Capture the cell that displays the provided text and extract its (X, Y) central coordinate. 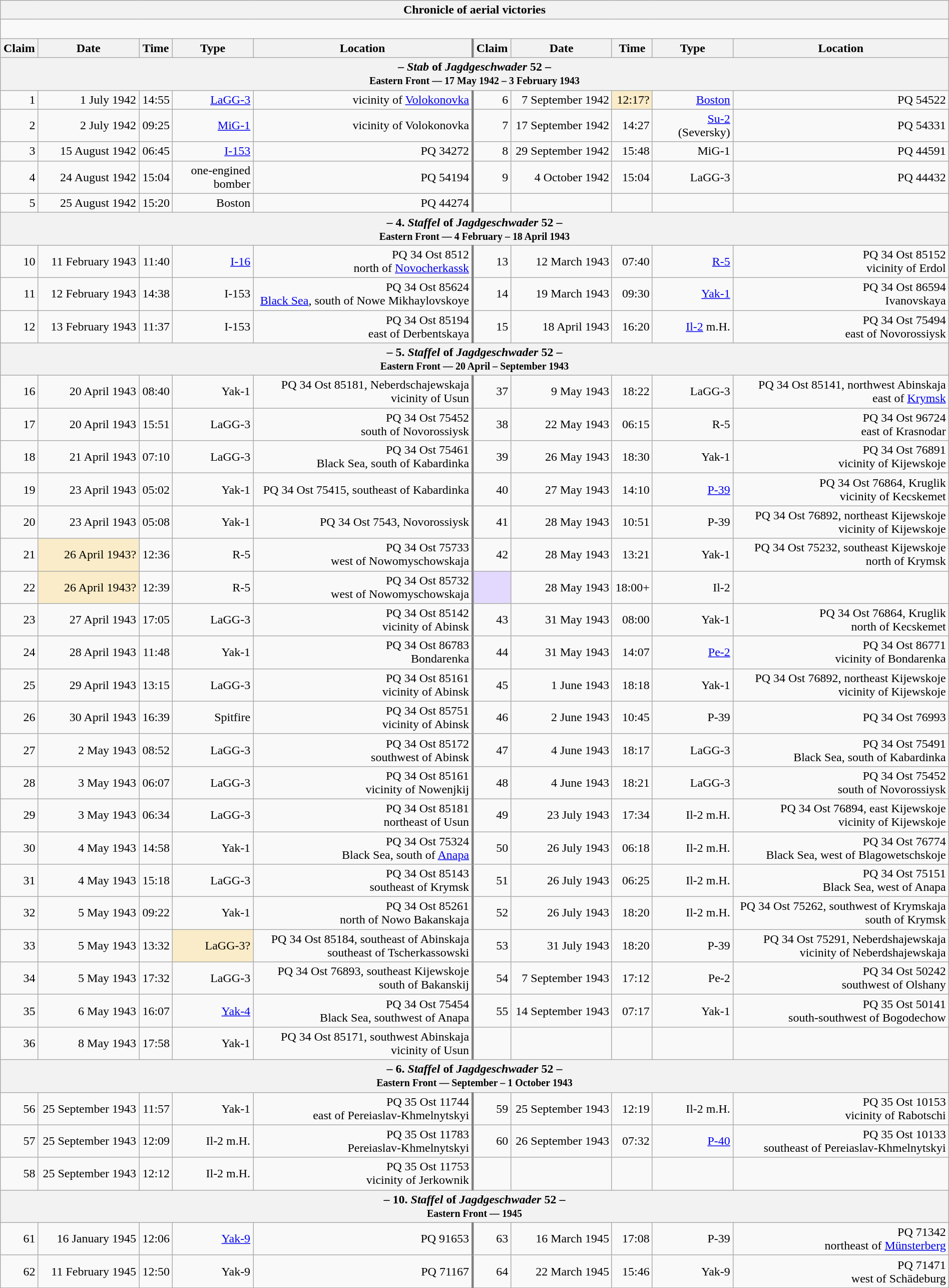
25 (19, 685)
14 September 1943 (562, 1011)
PQ 34 Ost 85143southeast of Krymsk (363, 880)
PQ 34 Ost 85181, Neberdschajewskajavicinity of Usun (363, 392)
19 March 1943 (562, 293)
6 May 1943 (89, 1011)
13 February 1943 (89, 327)
18:17 (632, 750)
Chronicle of aerial victories (474, 10)
07:17 (632, 1011)
17 September 1942 (562, 125)
58 (19, 1174)
12 March 1943 (562, 261)
PQ 34 Ost 85261north of Nowo Bakanskaja (363, 913)
07:10 (156, 457)
PQ 71167 (363, 1271)
26 September 1943 (562, 1141)
12:17? (632, 100)
13:15 (156, 685)
4 October 1942 (562, 177)
30 (19, 847)
PQ 34 Ost 85141, northwest Abinskajaeast of Krymsk (841, 392)
11 February 1943 (89, 261)
27 April 1943 (89, 620)
44 (492, 652)
51 (492, 880)
14:58 (156, 847)
PQ 34 Ost 7543, Novorossiysk (363, 522)
08:00 (632, 620)
50 (492, 847)
46 (492, 717)
06:15 (632, 425)
15:20 (156, 203)
11 February 1945 (89, 1271)
PQ 35 Ost 10133 southeast of Pereiaslav-Khmelnytskyi (841, 1141)
22 (19, 587)
PQ 71471west of Schädeburg (841, 1271)
08:40 (156, 392)
12:36 (156, 555)
17:05 (156, 620)
41 (492, 522)
PQ 34 Ost 86783Bondarenka (363, 652)
Yak-4 (213, 1011)
P-40 (693, 1141)
18:30 (632, 457)
60 (492, 1141)
PQ 34 Ost 76774Black Sea, west of Blagowetschskoje (841, 847)
PQ 34 Ost 75232, southeast Kijewskojenorth of Krymsk (841, 555)
PQ 35 Ost 11783Pereiaslav-Khmelnytskyi (363, 1141)
64 (492, 1271)
6 (492, 100)
05:08 (156, 522)
18:18 (632, 685)
PQ 44274 (363, 203)
PQ 54522 (841, 100)
30 April 1943 (89, 717)
2 May 1943 (89, 750)
06:45 (156, 151)
17:58 (156, 1044)
8 (492, 151)
34 (19, 979)
14:10 (632, 490)
62 (19, 1271)
5 (19, 203)
24 (19, 652)
8 May 1943 (89, 1044)
4 (19, 177)
18:22 (632, 392)
37 (492, 392)
43 (492, 620)
15 (492, 327)
11:48 (156, 652)
PQ 34 Ost 75461Black Sea, south of Kabardinka (363, 457)
7 (492, 125)
15 August 1942 (89, 151)
16 (19, 392)
09:22 (156, 913)
32 (19, 913)
PQ 34 Ost 50242 southwest of Olshany (841, 979)
12:06 (156, 1239)
Su-2 (Seversky) (693, 125)
35 (19, 1011)
12 (19, 327)
31 July 1943 (562, 945)
PQ 34 Ost 76891vicinity of Kijewskoje (841, 457)
3 (19, 151)
PQ 34 Ost 86771vicinity of Bondarenka (841, 652)
14:55 (156, 100)
PQ 35 Ost 10153vicinity of Rabotschi (841, 1109)
PQ 34 Ost 8512 north of Novocherkassk (363, 261)
29 April 1943 (89, 685)
PQ 34 Ost 75291, Neberdshajewskajavicinity of Neberdshajewskaja (841, 945)
26 May 1943 (562, 457)
06:07 (156, 782)
2 June 1943 (562, 717)
PQ 34 Ost 75415, southeast of Kabardinka (363, 490)
33 (19, 945)
27 May 1943 (562, 490)
12:50 (156, 1271)
PQ 34 Ost 85142vicinity of Abinsk (363, 620)
61 (19, 1239)
52 (492, 913)
PQ 34 Ost 76893, southeast Kijewskojesouth of Bakanskij (363, 979)
18:21 (632, 782)
17:34 (632, 815)
09:25 (156, 125)
53 (492, 945)
13 (492, 261)
23 (19, 620)
PQ 34 Ost 76993 (841, 717)
LaGG-3? (213, 945)
PQ 34 Ost 85624Black Sea, south of Nowe Mikhaylovskoye (363, 293)
PQ 34 Ost 85181northeast of Usun (363, 815)
05:02 (156, 490)
– 6. Staffel of Jagdgeschwader 52 –Eastern Front — September – 1 October 1943 (474, 1076)
16:20 (632, 327)
59 (492, 1109)
49 (492, 815)
18 (19, 457)
PQ 91653 (363, 1239)
48 (492, 782)
36 (19, 1044)
07:40 (632, 261)
63 (492, 1239)
2 July 1942 (89, 125)
16 March 1945 (562, 1239)
PQ 34 Ost 75454Black Sea, southwest of Anapa (363, 1011)
11 (19, 293)
17:32 (156, 979)
12:39 (156, 587)
17:12 (632, 979)
26 (19, 717)
11:40 (156, 261)
1 June 1943 (562, 685)
15:46 (632, 1271)
29 (19, 815)
22 May 1943 (562, 425)
PQ 34 Ost 85161vicinity of Nowenjkij (363, 782)
45 (492, 685)
PQ 35 Ost 50141 south-southwest of Bogodechow (841, 1011)
PQ 34 Ost 85171, southwest Abinskajavicinity of Usun (363, 1044)
PQ 71342northeast of Münsterberg (841, 1239)
PQ 44591 (841, 151)
24 August 1942 (89, 177)
PQ 54194 (363, 177)
PQ 34 Ost 86594Ivanovskaya (841, 293)
PQ 35 Ost 11753vicinity of Jerkownik (363, 1174)
08:52 (156, 750)
10:51 (632, 522)
12 February 1943 (89, 293)
15:48 (632, 151)
15:18 (156, 880)
16 January 1945 (89, 1239)
PQ 34 Ost 85161vicinity of Abinsk (363, 685)
54 (492, 979)
12:09 (156, 1141)
PQ 34 Ost 85732west of Nowomyschowskaja (363, 587)
1 July 1942 (89, 100)
31 (19, 880)
14:27 (632, 125)
PQ 34 Ost 75151Black Sea, west of Anapa (841, 880)
27 (19, 750)
07:32 (632, 1141)
06:34 (156, 815)
18:00+ (632, 587)
22 March 1945 (562, 1271)
13:21 (632, 555)
PQ 34 Ost 85184, southeast of Abinskajasoutheast of Tscherkassowski (363, 945)
21 April 1943 (89, 457)
21 (19, 555)
one-engined bomber (213, 177)
PQ 54331 (841, 125)
1 (19, 100)
18 April 1943 (562, 327)
Spitfire (213, 717)
29 September 1942 (562, 151)
PQ 34 Ost 76864, Krugliknorth of Kecskemet (841, 620)
PQ 34 Ost 85194east of Derbentskaya (363, 327)
38 (492, 425)
PQ 34 Ost 75262, southwest of Krymskajasouth of Krymsk (841, 913)
– 10. Staffel of Jagdgeschwader 52 –Eastern Front — 1945 (474, 1206)
PQ 34 Ost 75733west of Nowomyschowskaja (363, 555)
7 September 1943 (562, 979)
12:12 (156, 1174)
2 (19, 125)
28 (19, 782)
13:32 (156, 945)
PQ 34 Ost 76894, east Kijewskojevicinity of Kijewskoje (841, 815)
40 (492, 490)
57 (19, 1141)
PQ 34 Ost 76864, Kruglikvicinity of Kecskemet (841, 490)
06:25 (632, 880)
PQ 34 Ost 85751vicinity of Abinsk (363, 717)
– Stab of Jagdgeschwader 52 –Eastern Front — 17 May 1942 – 3 February 1943 (474, 74)
23 July 1943 (562, 815)
PQ 35 Ost 11744 east of Pereiaslav-Khmelnytskyi (363, 1109)
PQ 44432 (841, 177)
PQ 34 Ost 85172southwest of Abinsk (363, 750)
47 (492, 750)
56 (19, 1109)
14:38 (156, 293)
9 (492, 177)
Il-2 (693, 587)
16:39 (156, 717)
– 4. Staffel of Jagdgeschwader 52 –Eastern Front — 4 February – 18 April 1943 (474, 228)
– 5. Staffel of Jagdgeschwader 52 –Eastern Front — 20 April – September 1943 (474, 360)
20 (19, 522)
19 (19, 490)
17:08 (632, 1239)
55 (492, 1011)
10 (19, 261)
PQ 34 Ost 75324Black Sea, south of Anapa (363, 847)
16:07 (156, 1011)
11:37 (156, 327)
28 April 1943 (89, 652)
11:57 (156, 1109)
12:19 (632, 1109)
42 (492, 555)
PQ 34 Ost 75494 east of Novorossiysk (841, 327)
PQ 34 Ost 96724east of Krasnodar (841, 425)
17 (19, 425)
PQ 34 Ost 75491Black Sea, south of Kabardinka (841, 750)
09:30 (632, 293)
15:51 (156, 425)
14 (492, 293)
PQ 34272 (363, 151)
14:07 (632, 652)
25 August 1942 (89, 203)
9 May 1943 (562, 392)
39 (492, 457)
I-16 (213, 261)
06:18 (632, 847)
PQ 34 Ost 85152vicinity of Erdol (841, 261)
7 September 1942 (562, 100)
10:45 (632, 717)
